Provide the (x, y) coordinate of the cell's center where the given text is located.  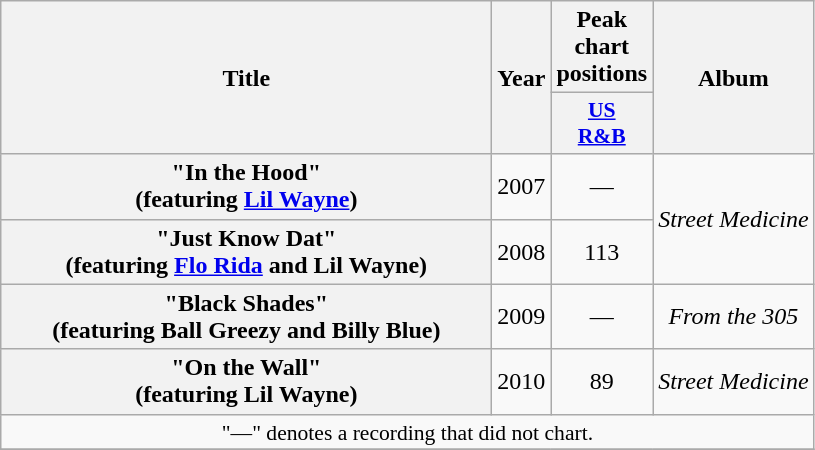
2008 (522, 252)
"Black Shades"(featuring Ball Greezy and Billy Blue) (246, 316)
2009 (522, 316)
"—" denotes a recording that did not chart. (408, 432)
Album (734, 78)
Title (246, 78)
USR&B (602, 124)
89 (602, 382)
2010 (522, 382)
"In the Hood"(featuring Lil Wayne) (246, 186)
Peak chart positions (602, 47)
113 (602, 252)
Year (522, 78)
"On the Wall"(featuring Lil Wayne) (246, 382)
From the 305 (734, 316)
2007 (522, 186)
"Just Know Dat"(featuring Flo Rida and Lil Wayne) (246, 252)
